Return the [x, y] coordinate for the center point of the cell that contains the specified text.  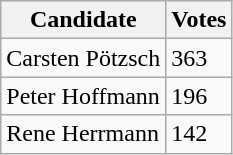
142 [199, 134]
Votes [199, 20]
Carsten Pötzsch [84, 58]
Peter Hoffmann [84, 96]
196 [199, 96]
Rene Herrmann [84, 134]
363 [199, 58]
Candidate [84, 20]
